Capture the cell that displays the provided text and extract its [x, y] central coordinate. 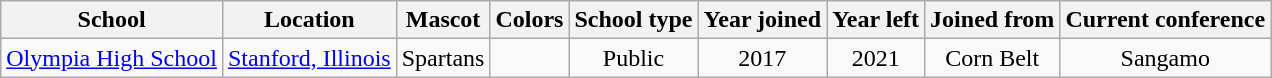
Sangamo [1166, 58]
Olympia High School [112, 58]
Spartans [443, 58]
Colors [530, 20]
Year left [876, 20]
Stanford, Illinois [309, 58]
Joined from [992, 20]
Current conference [1166, 20]
Mascot [443, 20]
2017 [762, 58]
Location [309, 20]
2021 [876, 58]
School [112, 20]
Public [634, 58]
School type [634, 20]
Corn Belt [992, 58]
Year joined [762, 20]
